Locate the cell with the specified text and output its [x, y] center coordinate. 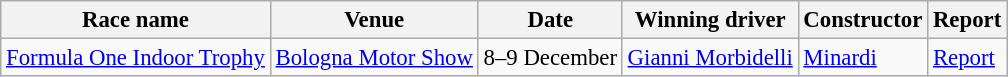
Date [550, 20]
8–9 December [550, 58]
Winning driver [710, 20]
Venue [374, 20]
Formula One Indoor Trophy [136, 58]
Bologna Motor Show [374, 58]
Minardi [863, 58]
Constructor [863, 20]
Race name [136, 20]
Gianni Morbidelli [710, 58]
